Extract the [x, y] coordinate from the center of the cell holding the provided text.  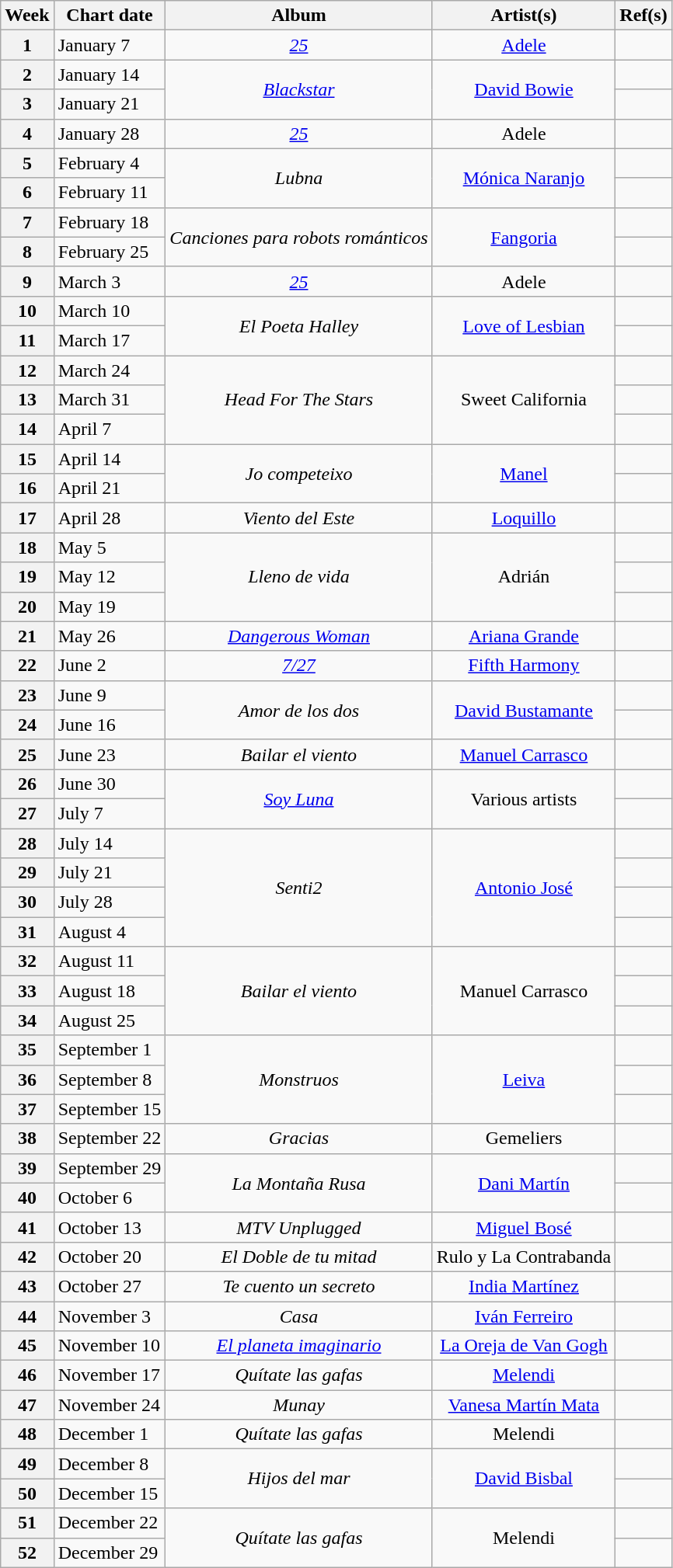
June 2 [110, 666]
Hijos del mar [298, 1479]
July 21 [110, 873]
45 [27, 1346]
13 [27, 400]
Various artists [524, 798]
Lubna [298, 178]
7/27 [298, 666]
42 [27, 1257]
February 4 [110, 163]
6 [27, 193]
Gemeliers [524, 1139]
Mónica Naranjo [524, 178]
39 [27, 1168]
Head For The Stars [298, 400]
32 [27, 961]
April 14 [110, 459]
24 [27, 725]
October 27 [110, 1286]
December 15 [110, 1493]
MTV Unplugged [298, 1227]
Artist(s) [524, 16]
36 [27, 1080]
Monstruos [298, 1080]
May 12 [110, 577]
4 [27, 134]
Blackstar [298, 89]
December 8 [110, 1464]
7 [27, 222]
Amor de los dos [298, 710]
July 14 [110, 843]
Soy Luna [298, 798]
December 22 [110, 1523]
El Poeta Halley [298, 325]
February 11 [110, 193]
Lleno de vida [298, 577]
Album [298, 16]
June 23 [110, 754]
Munay [298, 1405]
Rulo y La Contrabanda [524, 1257]
46 [27, 1375]
10 [27, 311]
5 [27, 163]
20 [27, 607]
February 25 [110, 252]
Dani Martín [524, 1183]
October 20 [110, 1257]
Te cuento un secreto [298, 1286]
Canciones para robots románticos [298, 237]
March 24 [110, 370]
August 11 [110, 961]
12 [27, 370]
La Montaña Rusa [298, 1183]
June 16 [110, 725]
Jo competeixo [298, 474]
43 [27, 1286]
March 3 [110, 281]
21 [27, 636]
David Bisbal [524, 1479]
14 [27, 429]
Viento del Este [298, 518]
India Martínez [524, 1286]
38 [27, 1139]
47 [27, 1405]
David Bowie [524, 89]
January 7 [110, 45]
June 30 [110, 784]
50 [27, 1493]
June 9 [110, 695]
January 28 [110, 134]
Casa [298, 1316]
33 [27, 991]
September 22 [110, 1139]
Chart date [110, 16]
19 [27, 577]
September 8 [110, 1080]
48 [27, 1434]
16 [27, 488]
2 [27, 75]
March 17 [110, 340]
Senti2 [298, 887]
La Oreja de Van Gogh [524, 1346]
8 [27, 252]
October 13 [110, 1227]
Fangoria [524, 237]
September 1 [110, 1050]
9 [27, 281]
August 4 [110, 932]
January 14 [110, 75]
May 19 [110, 607]
49 [27, 1464]
El Doble de tu mitad [298, 1257]
Adrián [524, 577]
Fifth Harmony [524, 666]
Love of Lesbian [524, 325]
27 [27, 813]
28 [27, 843]
May 5 [110, 548]
Miguel Bosé [524, 1227]
Week [27, 16]
December 29 [110, 1552]
Antonio José [524, 887]
23 [27, 695]
August 18 [110, 991]
44 [27, 1316]
Ref(s) [643, 16]
Loquillo [524, 518]
October 6 [110, 1198]
January 21 [110, 104]
Iván Ferreiro [524, 1316]
35 [27, 1050]
3 [27, 104]
41 [27, 1227]
37 [27, 1109]
December 1 [110, 1434]
February 18 [110, 222]
15 [27, 459]
17 [27, 518]
22 [27, 666]
September 15 [110, 1109]
May 26 [110, 636]
51 [27, 1523]
52 [27, 1552]
Leiva [524, 1080]
El planeta imaginario [298, 1346]
March 10 [110, 311]
April 7 [110, 429]
September 29 [110, 1168]
April 21 [110, 488]
1 [27, 45]
31 [27, 932]
November 3 [110, 1316]
November 17 [110, 1375]
40 [27, 1198]
29 [27, 873]
David Bustamante [524, 710]
26 [27, 784]
34 [27, 1020]
18 [27, 548]
Gracias [298, 1139]
November 10 [110, 1346]
11 [27, 340]
April 28 [110, 518]
30 [27, 902]
Ariana Grande [524, 636]
Manel [524, 474]
Sweet California [524, 400]
Vanesa Martín Mata [524, 1405]
November 24 [110, 1405]
March 31 [110, 400]
July 28 [110, 902]
July 7 [110, 813]
August 25 [110, 1020]
Dangerous Woman [298, 636]
